Determine the (x, y) coordinate at the center of the cell enclosing the given text.  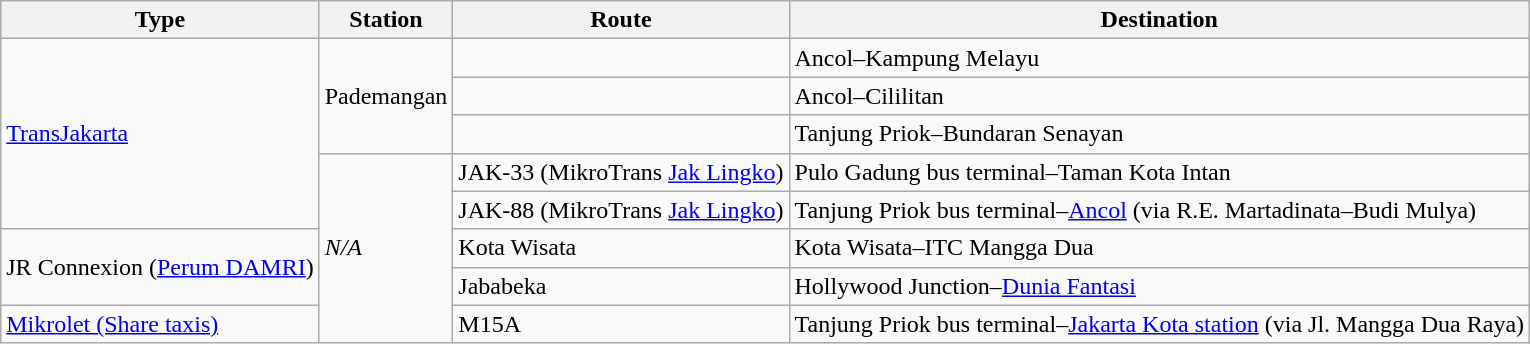
Station (386, 20)
Ancol–Kampung Melayu (1160, 58)
Destination (1160, 20)
Pademangan (386, 96)
Ancol–Cililitan (1160, 96)
Hollywood Junction–Dunia Fantasi (1160, 286)
M15A (621, 324)
Tanjung Priok–Bundaran Senayan (1160, 134)
Route (621, 20)
Pulo Gadung bus terminal–Taman Kota Intan (1160, 172)
JAK-88 (MikroTrans Jak Lingko) (621, 210)
Kota Wisata–ITC Mangga Dua (1160, 248)
N/A (386, 248)
Type (160, 20)
Tanjung Priok bus terminal–Ancol (via R.E. Martadinata–Budi Mulya) (1160, 210)
Mikrolet (Share taxis) (160, 324)
Tanjung Priok bus terminal–Jakarta Kota station (via Jl. Mangga Dua Raya) (1160, 324)
Jababeka (621, 286)
TransJakarta (160, 134)
JAK-33 (MikroTrans Jak Lingko) (621, 172)
Kota Wisata (621, 248)
JR Connexion (Perum DAMRI) (160, 267)
